Return the [X, Y] coordinate for the center point of the cell that contains the specified text.  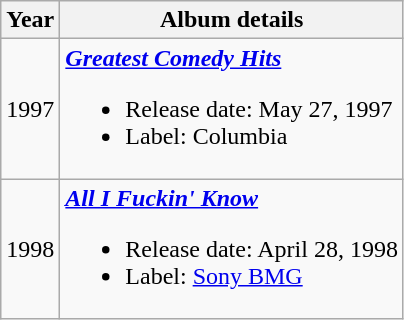
1997 [30, 109]
1998 [30, 249]
All I Fuckin' KnowRelease date: April 28, 1998Label: Sony BMG [232, 249]
Greatest Comedy HitsRelease date: May 27, 1997Label: Columbia [232, 109]
Album details [232, 20]
Year [30, 20]
